Search for the cell housing the specified text and yield its [x, y] center coordinate. 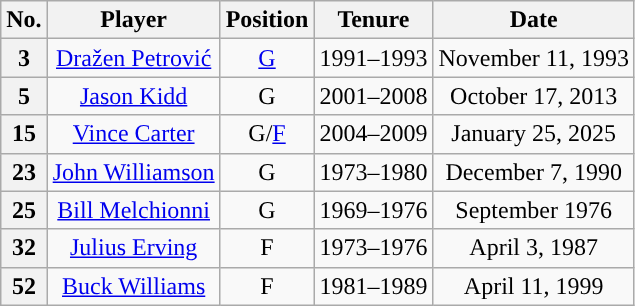
1969–1976 [374, 210]
January 25, 2025 [534, 134]
Date [534, 20]
3 [24, 58]
23 [24, 172]
November 11, 1993 [534, 58]
5 [24, 96]
Player [134, 20]
G/F [267, 134]
1973–1980 [374, 172]
2001–2008 [374, 96]
Dražen Petrović [134, 58]
October 17, 2013 [534, 96]
April 11, 1999 [534, 286]
John Williamson [134, 172]
Position [267, 20]
December 7, 1990 [534, 172]
32 [24, 248]
2004–2009 [374, 134]
April 3, 1987 [534, 248]
Tenure [374, 20]
No. [24, 20]
Jason Kidd [134, 96]
Buck Williams [134, 286]
52 [24, 286]
September 1976 [534, 210]
Bill Melchionni [134, 210]
15 [24, 134]
1991–1993 [374, 58]
1973–1976 [374, 248]
1981–1989 [374, 286]
25 [24, 210]
Vince Carter [134, 134]
Julius Erving [134, 248]
